Output the (X, Y) coordinate of the center of the cell containing the given text.  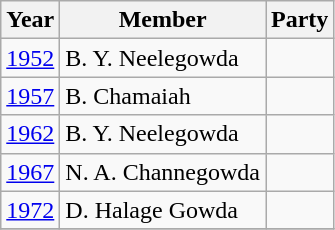
N. A. Channegowda (163, 172)
1967 (30, 172)
1972 (30, 210)
Party (300, 20)
1957 (30, 96)
Member (163, 20)
D. Halage Gowda (163, 210)
Year (30, 20)
B. Chamaiah (163, 96)
1952 (30, 58)
1962 (30, 134)
